Search for the cell housing the specified text and yield its [X, Y] center coordinate. 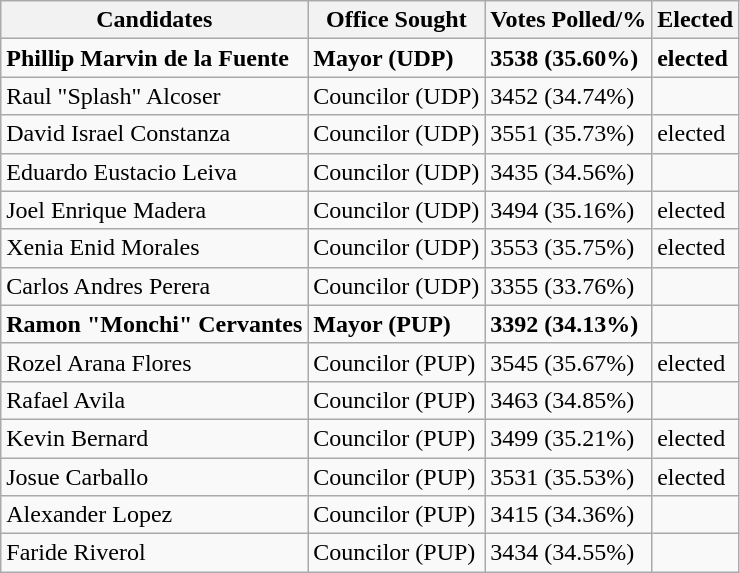
3392 (34.13%) [568, 324]
Kevin Bernard [154, 438]
Faride Riverol [154, 553]
3415 (34.36%) [568, 515]
Mayor (UDP) [396, 58]
3434 (34.55%) [568, 553]
3553 (35.75%) [568, 248]
Votes Polled/% [568, 20]
Raul "Splash" Alcoser [154, 96]
Candidates [154, 20]
Office Sought [396, 20]
Elected [696, 20]
3452 (34.74%) [568, 96]
David Israel Constanza [154, 134]
Mayor (PUP) [396, 324]
Joel Enrique Madera [154, 210]
Carlos Andres Perera [154, 286]
Josue Carballo [154, 477]
3551 (35.73%) [568, 134]
3435 (34.56%) [568, 172]
3499 (35.21%) [568, 438]
Phillip Marvin de la Fuente [154, 58]
3545 (35.67%) [568, 362]
3531 (35.53%) [568, 477]
3494 (35.16%) [568, 210]
Alexander Lopez [154, 515]
3538 (35.60%) [568, 58]
Ramon "Monchi" Cervantes [154, 324]
Rozel Arana Flores [154, 362]
Rafael Avila [154, 400]
Xenia Enid Morales [154, 248]
3355 (33.76%) [568, 286]
Eduardo Eustacio Leiva [154, 172]
3463 (34.85%) [568, 400]
